Identify which cell holds the provided text, then report its [X, Y] central coordinate. 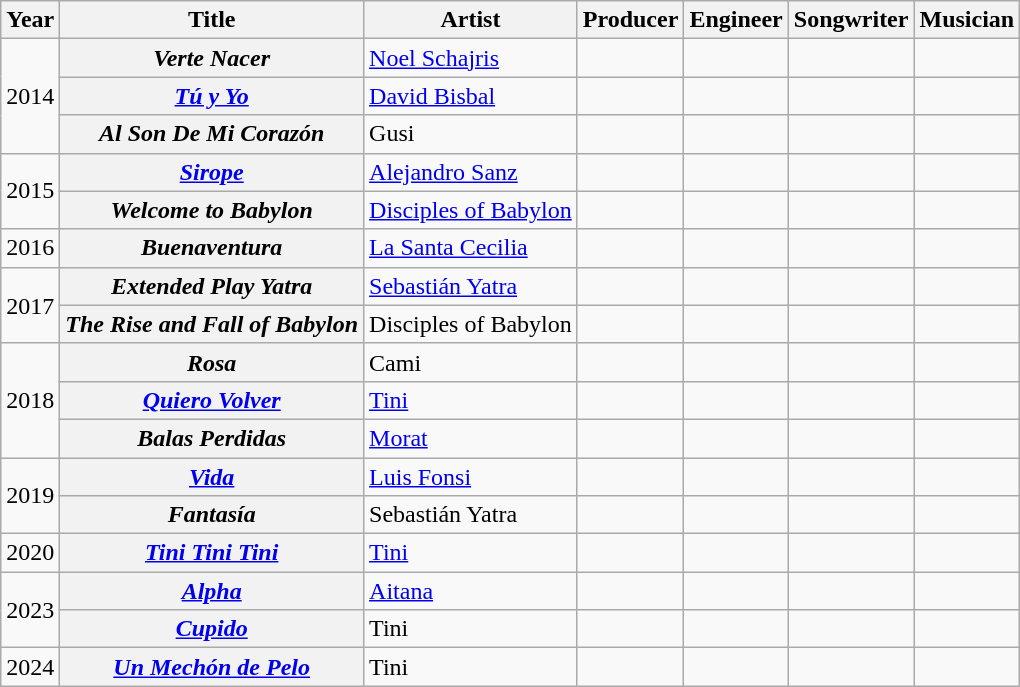
Cupido [212, 629]
Welcome to Babylon [212, 210]
David Bisbal [471, 96]
2017 [30, 305]
Sirope [212, 172]
Alpha [212, 591]
Vida [212, 477]
2015 [30, 191]
Luis Fonsi [471, 477]
Cami [471, 362]
Songwriter [851, 20]
Verte Nacer [212, 58]
Year [30, 20]
Musician [967, 20]
2024 [30, 667]
Fantasía [212, 515]
2019 [30, 496]
Un Mechón de Pelo [212, 667]
2016 [30, 248]
Artist [471, 20]
Extended Play Yatra [212, 286]
2014 [30, 96]
Quiero Volver [212, 400]
2023 [30, 610]
Morat [471, 438]
Producer [630, 20]
2018 [30, 400]
Al Son De Mi Corazón [212, 134]
Tini Tini Tini [212, 553]
Title [212, 20]
2020 [30, 553]
Gusi [471, 134]
Aitana [471, 591]
La Santa Cecilia [471, 248]
Buenaventura [212, 248]
Engineer [736, 20]
Alejandro Sanz [471, 172]
Tú y Yo [212, 96]
Noel Schajris [471, 58]
Balas Perdidas [212, 438]
Rosa [212, 362]
The Rise and Fall of Babylon [212, 324]
